Locate the cell with the specified text and output its (X, Y) center coordinate. 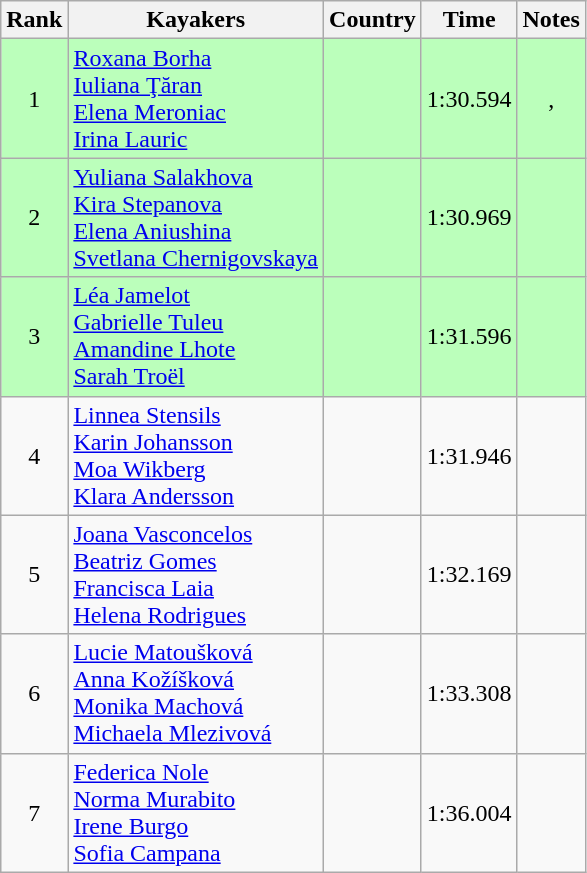
2 (34, 218)
Time (469, 20)
Kayakers (196, 20)
Lucie MatouškováAnna KožíškováMonika MachováMichaela Mlezivová (196, 694)
Yuliana SalakhovaKira StepanovaElena AniushinaSvetlana Chernigovskaya (196, 218)
, (551, 98)
5 (34, 574)
1:33.308 (469, 694)
6 (34, 694)
Roxana BorhaIuliana ŢăranElena MeroniacIrina Lauric (196, 98)
Léa JamelotGabrielle TuleuAmandine LhoteSarah Troël (196, 336)
1:31.596 (469, 336)
1 (34, 98)
1:31.946 (469, 456)
1:30.594 (469, 98)
1:30.969 (469, 218)
Federica NoleNorma MurabitoIrene BurgoSofia Campana (196, 812)
1:32.169 (469, 574)
7 (34, 812)
Linnea StensilsKarin JohanssonMoa WikbergKlara Andersson (196, 456)
Notes (551, 20)
1:36.004 (469, 812)
Country (373, 20)
3 (34, 336)
4 (34, 456)
Rank (34, 20)
Joana VasconcelosBeatriz GomesFrancisca LaiaHelena Rodrigues (196, 574)
